Provide the [X, Y] coordinate of the cell's center where the given text is located.  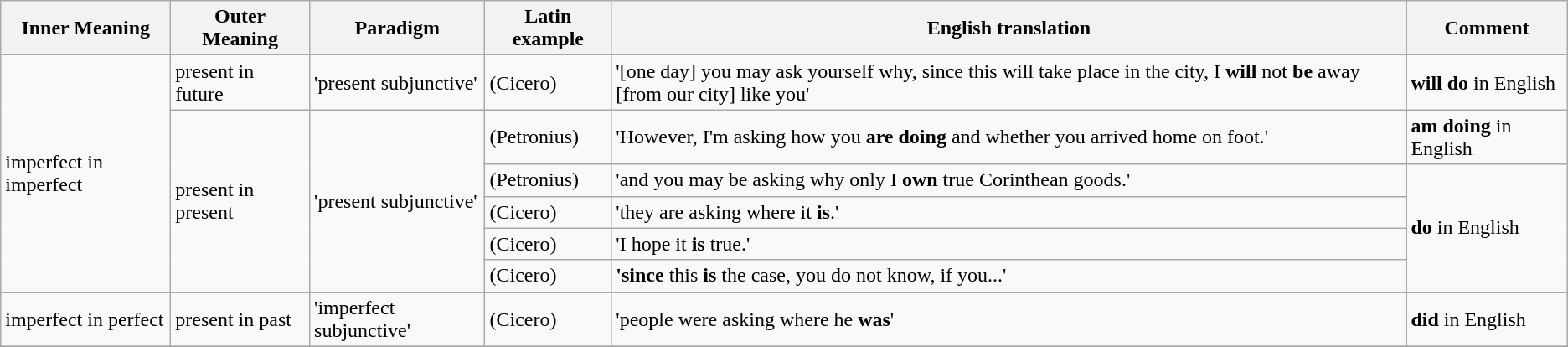
'people were asking where he was' [1008, 319]
English translation [1008, 28]
imperfect in imperfect [85, 173]
will do in English [1487, 82]
present in present [240, 201]
present in future [240, 82]
Outer Meaning [240, 28]
Comment [1487, 28]
did in English [1487, 319]
imperfect in perfect [85, 319]
'I hope it is true.' [1008, 244]
'However, I'm asking how you are doing and whether you arrived home on foot.' [1008, 137]
'and you may be asking why only I own true Corinthean goods.' [1008, 180]
present in past [240, 319]
Latin example [548, 28]
Inner Meaning [85, 28]
do in English [1487, 228]
am doing in English [1487, 137]
'they are asking where it is.' [1008, 212]
'[one day] you may ask yourself why, since this will take place in the city, I will not be away [from our city] like you' [1008, 82]
'since this is the case, you do not know, if you...' [1008, 276]
'imperfect subjunctive' [397, 319]
Paradigm [397, 28]
